Detect which cell encompasses the target text, then output its [X, Y] center coordinate. 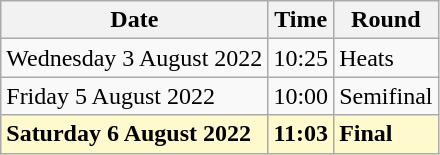
10:25 [301, 58]
10:00 [301, 96]
Friday 5 August 2022 [134, 96]
Semifinal [386, 96]
Final [386, 134]
Date [134, 20]
Heats [386, 58]
11:03 [301, 134]
Round [386, 20]
Wednesday 3 August 2022 [134, 58]
Time [301, 20]
Saturday 6 August 2022 [134, 134]
